Extract the [x, y] coordinate from the center of the cell holding the provided text.  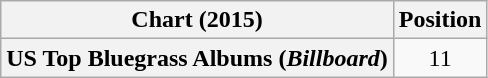
11 [440, 58]
Chart (2015) [198, 20]
US Top Bluegrass Albums (Billboard) [198, 58]
Position [440, 20]
